For the text-containing cell, return its midpoint in (X, Y) coordinate format. 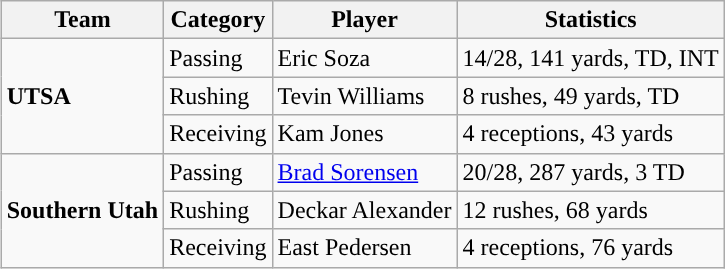
Eric Soza (364, 58)
Deckar Alexander (364, 210)
Brad Sorensen (364, 172)
4 receptions, 43 yards (590, 134)
Statistics (590, 20)
East Pedersen (364, 248)
14/28, 141 yards, TD, INT (590, 58)
Kam Jones (364, 134)
Category (218, 20)
UTSA (82, 96)
Southern Utah (82, 210)
Player (364, 20)
20/28, 287 yards, 3 TD (590, 172)
4 receptions, 76 yards (590, 248)
Tevin Williams (364, 96)
12 rushes, 68 yards (590, 210)
8 rushes, 49 yards, TD (590, 96)
Team (82, 20)
